Scan for the cell matching the given text and deliver its [x, y] coordinate at center. 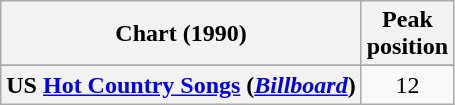
Chart (1990) [181, 34]
12 [407, 85]
US Hot Country Songs (Billboard) [181, 85]
Peakposition [407, 34]
